Return the [X, Y] coordinate for the center point of the cell that contains the specified text.  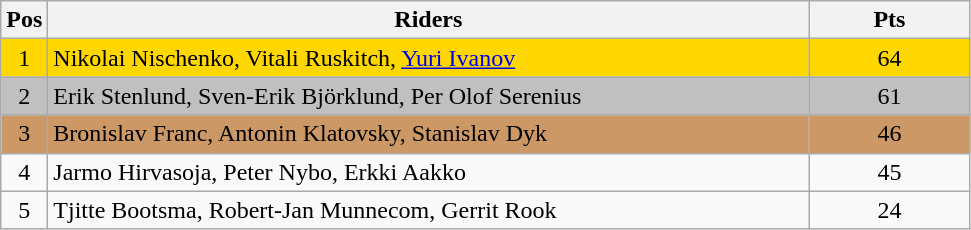
24 [890, 210]
46 [890, 134]
Pts [890, 20]
Tjitte Bootsma, Robert-Jan Munnecom, Gerrit Rook [428, 210]
Riders [428, 20]
4 [24, 172]
Erik Stenlund, Sven-Erik Björklund, Per Olof Serenius [428, 96]
3 [24, 134]
45 [890, 172]
Bronislav Franc, Antonin Klatovsky, Stanislav Dyk [428, 134]
1 [24, 58]
5 [24, 210]
64 [890, 58]
2 [24, 96]
Nikolai Nischenko, Vitali Ruskitch, Yuri Ivanov [428, 58]
61 [890, 96]
Jarmo Hirvasoja, Peter Nybo, Erkki Aakko [428, 172]
Pos [24, 20]
